Detect which cell encompasses the target text, then output its [x, y] center coordinate. 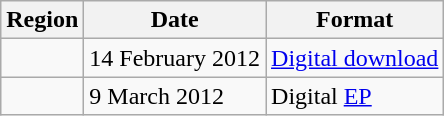
14 February 2012 [175, 58]
Digital EP [355, 96]
Region [42, 20]
9 March 2012 [175, 96]
Digital download [355, 58]
Date [175, 20]
Format [355, 20]
